Determine the (x, y) coordinate at the center of the cell enclosing the given text.  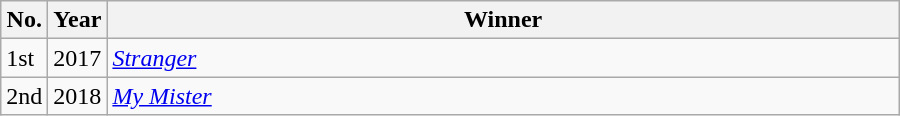
Stranger (503, 58)
2018 (78, 96)
1st (24, 58)
2017 (78, 58)
No. (24, 20)
Winner (503, 20)
Year (78, 20)
My Mister (503, 96)
2nd (24, 96)
